Pinpoint the cell where the given text exists, returning its (x, y) midpoint coordinate. 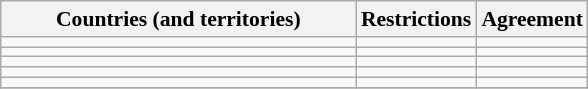
Restrictions (416, 19)
Countries (and territories) (178, 19)
Agreement (532, 19)
